For the text-containing cell, return its midpoint in [x, y] coordinate format. 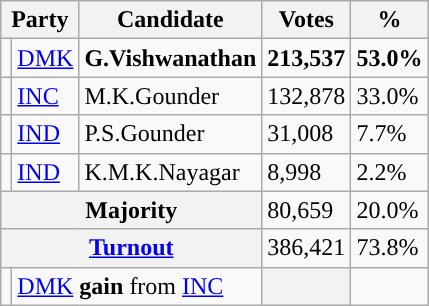
P.S.Gounder [170, 134]
80,659 [306, 210]
DMK gain from INC [137, 286]
Candidate [170, 20]
386,421 [306, 248]
DMK [46, 58]
7.7% [390, 134]
K.M.K.Nayagar [170, 172]
Party [40, 20]
% [390, 20]
132,878 [306, 96]
53.0% [390, 58]
31,008 [306, 134]
Majority [132, 210]
M.K.Gounder [170, 96]
73.8% [390, 248]
G.Vishwanathan [170, 58]
20.0% [390, 210]
Turnout [132, 248]
213,537 [306, 58]
Votes [306, 20]
INC [46, 96]
33.0% [390, 96]
2.2% [390, 172]
8,998 [306, 172]
